Identify which cell holds the provided text, then report its [X, Y] central coordinate. 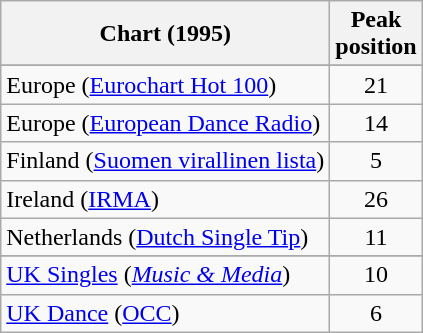
10 [376, 275]
6 [376, 313]
Netherlands (Dutch Single Tip) [166, 237]
5 [376, 161]
14 [376, 123]
Finland (Suomen virallinen lista) [166, 161]
Europe (Eurochart Hot 100) [166, 85]
UK Dance (OCC) [166, 313]
UK Singles (Music & Media) [166, 275]
21 [376, 85]
Ireland (IRMA) [166, 199]
Peakposition [376, 34]
Chart (1995) [166, 34]
26 [376, 199]
Europe (European Dance Radio) [166, 123]
11 [376, 237]
